Locate the cell with the specified text and output its (x, y) center coordinate. 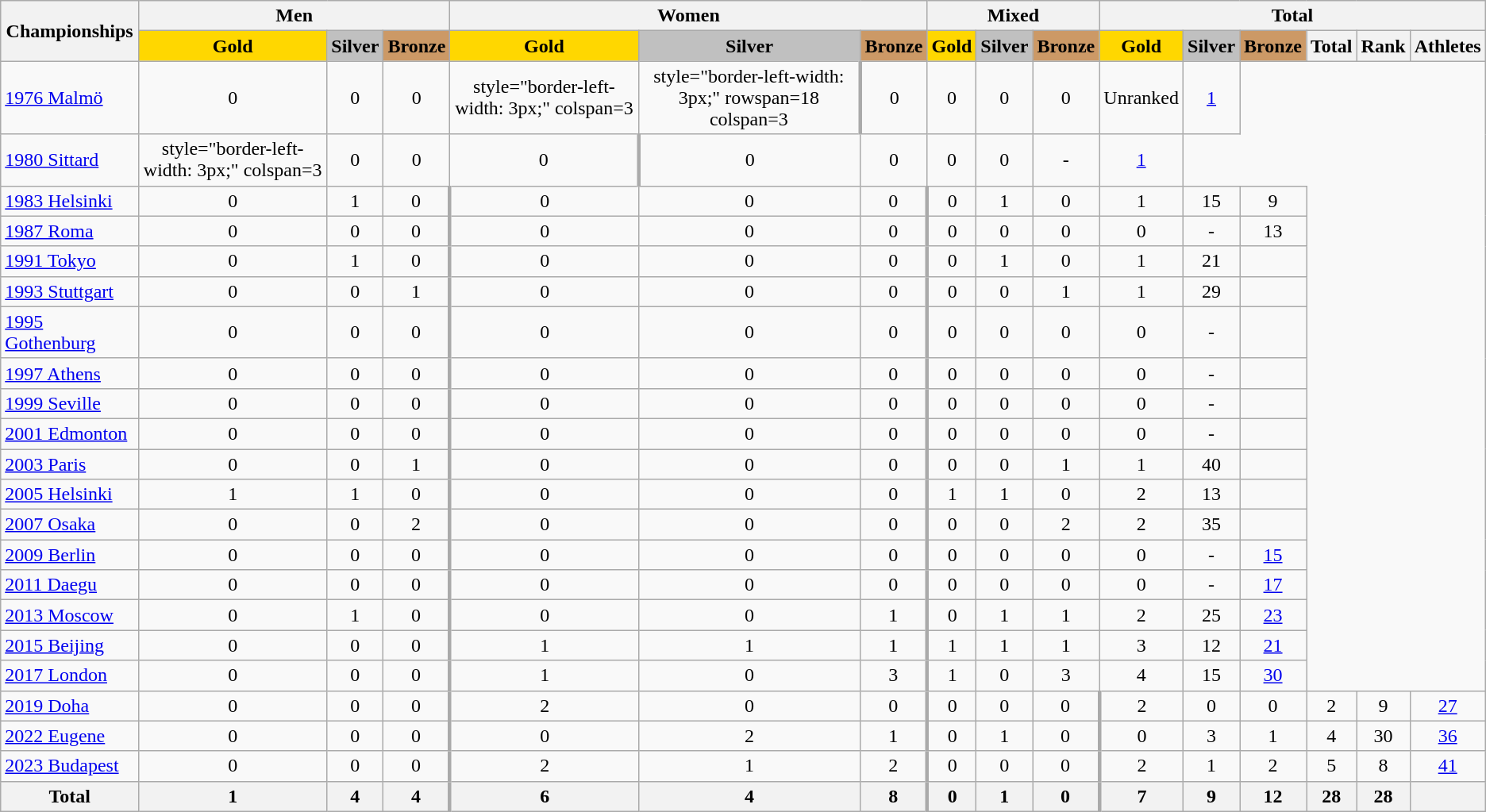
1987 Roma (70, 231)
35 (1211, 525)
2013 Moscow (70, 615)
1980 Sittard (70, 160)
25 (1211, 615)
Championships (70, 31)
5 (1332, 766)
1993 Stuttgart (70, 291)
23 (1273, 615)
40 (1211, 464)
2019 Doha (70, 706)
Mixed (1013, 16)
Women (689, 16)
Men (295, 16)
29 (1211, 291)
2005 Helsinki (70, 495)
41 (1448, 766)
27 (1448, 706)
2023 Budapest (70, 766)
1991 Tokyo (70, 261)
1995 Gothenburg (70, 332)
1997 Athens (70, 373)
2003 Paris (70, 464)
2001 Edmonton (70, 433)
1983 Helsinki (70, 201)
2011 Daegu (70, 585)
2015 Beijing (70, 645)
17 (1273, 585)
style="border-left-width: 3px;" rowspan=18 colspan=3 (749, 98)
2022 Eugene (70, 736)
2007 Osaka (70, 525)
7 (1141, 796)
2017 London (70, 675)
6 (545, 796)
Unranked (1141, 98)
2009 Berlin (70, 555)
1999 Seville (70, 403)
36 (1448, 736)
Athletes (1448, 46)
Rank (1383, 46)
1976 Malmö (70, 98)
